Provide the (x, y) coordinate of the cell's center where the given text is located.  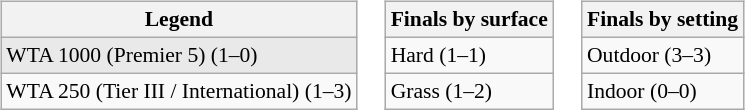
Indoor (0–0) (662, 91)
Grass (1–2) (470, 91)
Outdoor (3–3) (662, 55)
Hard (1–1) (470, 55)
Finals by setting (662, 20)
WTA 1000 (Premier 5) (1–0) (178, 55)
Legend (178, 20)
Finals by surface (470, 20)
WTA 250 (Tier III / International) (1–3) (178, 91)
